Scan for the cell matching the given text and deliver its [x, y] coordinate at center. 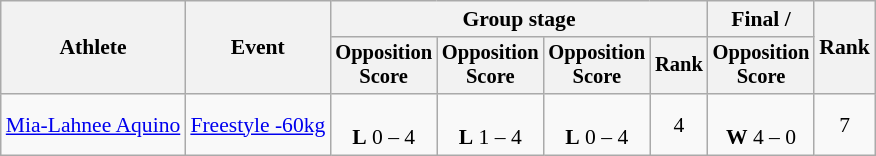
Mia-Lahnee Aquino [94, 124]
Event [258, 48]
Freestyle -60kg [258, 124]
Group stage [518, 19]
7 [844, 124]
L 1 – 4 [490, 124]
Athlete [94, 48]
Final / [762, 19]
W 4 – 0 [762, 124]
4 [679, 124]
